Provide the [x, y] coordinate of the cell's center where the given text is located.  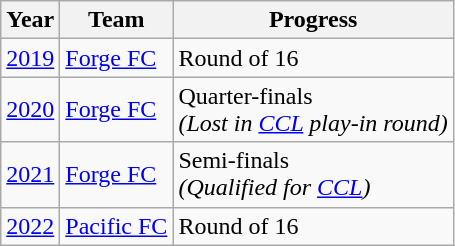
Team [116, 20]
Progress [313, 20]
2021 [30, 174]
Year [30, 20]
Quarter-finals(Lost in CCL play-in round) [313, 110]
Semi-finals(Qualified for CCL) [313, 174]
2022 [30, 226]
2019 [30, 58]
2020 [30, 110]
Pacific FC [116, 226]
